Capture the cell that displays the provided text and extract its [X, Y] central coordinate. 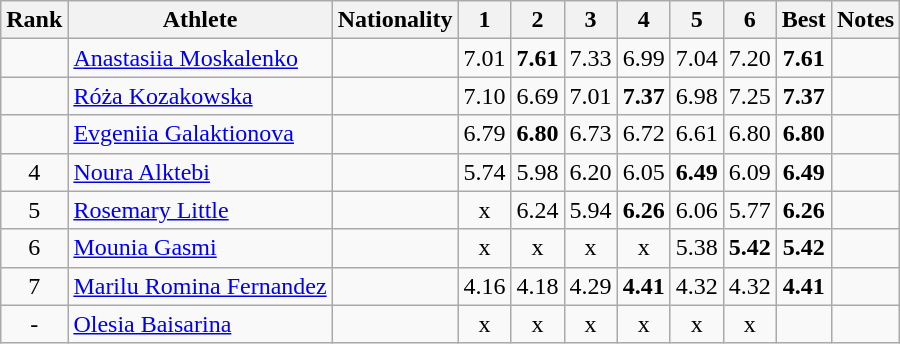
- [34, 324]
6.05 [644, 172]
6.98 [696, 96]
7.25 [750, 96]
Rank [34, 20]
Marilu Romina Fernandez [200, 286]
6.73 [590, 134]
5.98 [538, 172]
5.74 [484, 172]
2 [538, 20]
7.33 [590, 58]
Best [804, 20]
Notes [865, 20]
Athlete [200, 20]
6.69 [538, 96]
6.24 [538, 210]
5.38 [696, 248]
Nationality [395, 20]
4.29 [590, 286]
3 [590, 20]
6.99 [644, 58]
Rosemary Little [200, 210]
1 [484, 20]
6.20 [590, 172]
Noura Alktebi [200, 172]
Anastasiia Moskalenko [200, 58]
6.79 [484, 134]
6.09 [750, 172]
5.77 [750, 210]
Evgeniia Galaktionova [200, 134]
4.18 [538, 286]
6.61 [696, 134]
5.94 [590, 210]
6.72 [644, 134]
6.06 [696, 210]
7.10 [484, 96]
4.16 [484, 286]
7.04 [696, 58]
7.20 [750, 58]
Róża Kozakowska [200, 96]
Mounia Gasmi [200, 248]
Olesia Baisarina [200, 324]
7 [34, 286]
